Scan for the cell matching the given text and deliver its (x, y) coordinate at center. 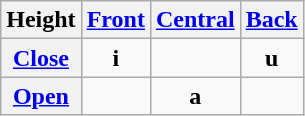
i (116, 58)
Height (41, 20)
a (195, 96)
Close (41, 58)
Open (41, 96)
Front (116, 20)
Back (272, 20)
u (272, 58)
Central (195, 20)
